Determine the (X, Y) coordinate at the center of the cell enclosing the given text.  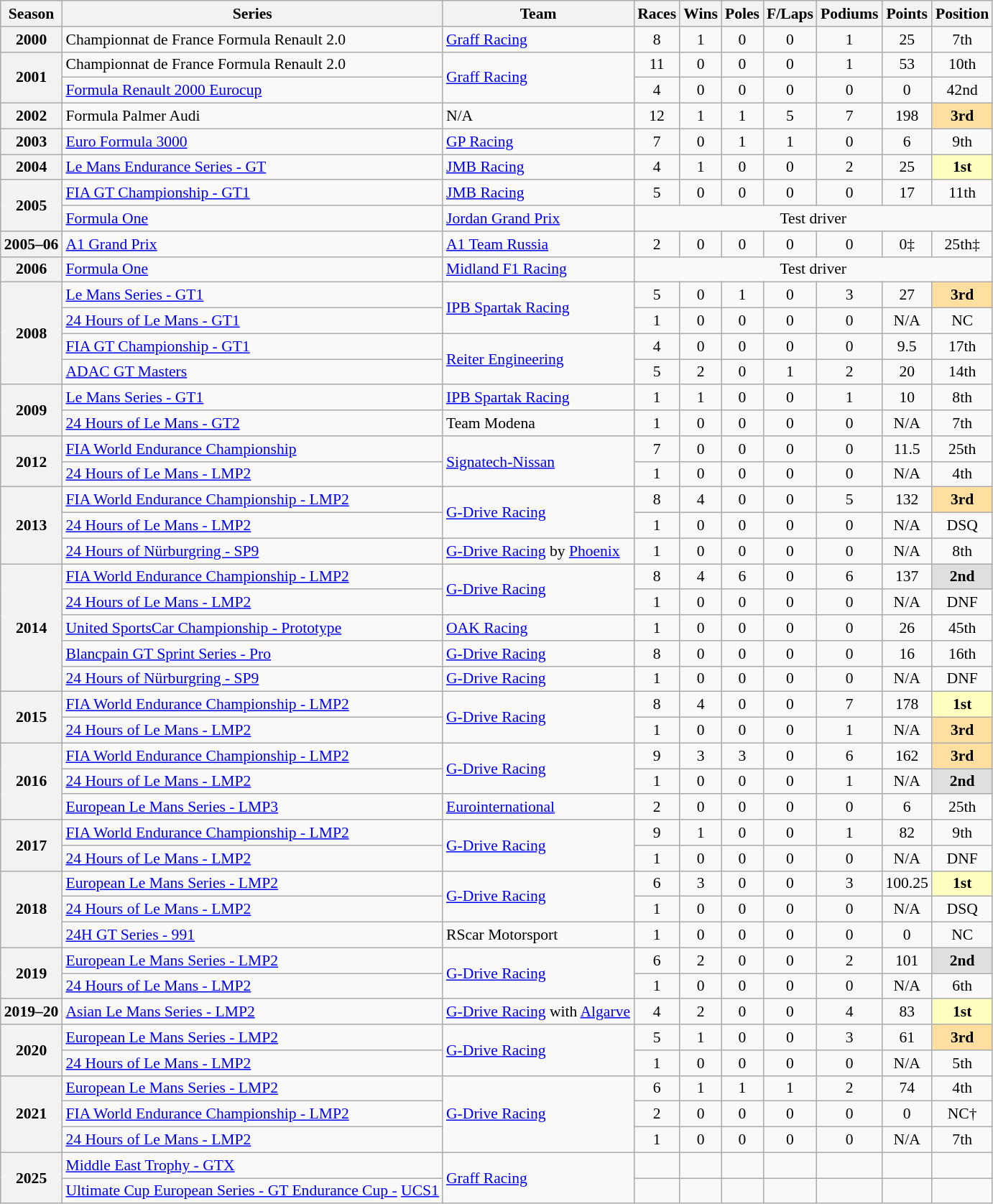
FIA World Endurance Championship (252, 449)
24 Hours of Le Mans - GT2 (252, 423)
10th (962, 65)
Poles (742, 14)
Team (538, 14)
11th (962, 193)
Wins (701, 14)
ADAC GT Masters (252, 372)
Euro Formula 3000 (252, 142)
Blancpain GT Sprint Series - Pro (252, 654)
2003 (32, 142)
2017 (32, 845)
2004 (32, 167)
74 (907, 1088)
2021 (32, 1113)
Le Mans Endurance Series - GT (252, 167)
Series (252, 14)
Formula Renault 2000 Eurocup (252, 91)
Asian Le Mans Series - LMP2 (252, 1012)
NC† (962, 1114)
24 Hours of Le Mans - GT1 (252, 321)
Formula Palmer Audi (252, 116)
137 (907, 577)
2016 (32, 782)
Midland F1 Racing (538, 269)
Reiter Engineering (538, 359)
A1 Team Russia (538, 244)
162 (907, 756)
26 (907, 628)
11.5 (907, 449)
2009 (32, 411)
101 (907, 960)
2006 (32, 269)
United SportsCar Championship - Prototype (252, 628)
2018 (32, 909)
2012 (32, 461)
2005 (32, 205)
0‡ (907, 244)
16 (907, 654)
Points (907, 14)
Podiums (849, 14)
16th (962, 654)
42nd (962, 91)
2008 (32, 333)
9.5 (907, 346)
17th (962, 346)
132 (907, 500)
25th‡ (962, 244)
European Le Mans Series - LMP3 (252, 807)
2015 (32, 717)
20 (907, 372)
53 (907, 65)
45th (962, 628)
14th (962, 372)
A1 Grand Prix (252, 244)
Signatech-Nissan (538, 461)
10 (907, 398)
6th (962, 986)
2001 (32, 78)
F/Laps (790, 14)
12 (657, 116)
Team Modena (538, 423)
5th (962, 1063)
27 (907, 295)
RScar Motorsport (538, 935)
100.25 (907, 884)
Middle East Trophy - GTX (252, 1165)
198 (907, 116)
82 (907, 833)
2025 (32, 1178)
2002 (32, 116)
Season (32, 14)
Eurointernational (538, 807)
2013 (32, 526)
Jordan Grand Prix (538, 218)
2019 (32, 973)
83 (907, 1012)
2020 (32, 1050)
17 (907, 193)
G-Drive Racing with Algarve (538, 1012)
178 (907, 705)
2019–20 (32, 1012)
GP Racing (538, 142)
OAK Racing (538, 628)
G-Drive Racing by Phoenix (538, 551)
2000 (32, 40)
24H GT Series - 991 (252, 935)
Races (657, 14)
61 (907, 1037)
Position (962, 14)
2005–06 (32, 244)
Ultimate Cup European Series - GT Endurance Cup - UCS1 (252, 1191)
2014 (32, 628)
11 (657, 65)
